Capture the cell that displays the provided text and extract its (X, Y) central coordinate. 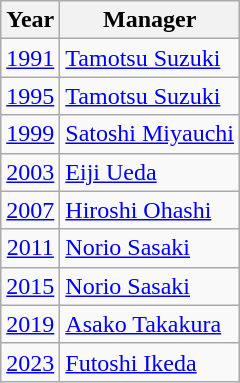
Satoshi Miyauchi (150, 134)
Futoshi Ikeda (150, 362)
1995 (30, 96)
2007 (30, 210)
2015 (30, 286)
Hiroshi Ohashi (150, 210)
Year (30, 20)
Manager (150, 20)
Asako Takakura (150, 324)
Eiji Ueda (150, 172)
2023 (30, 362)
1999 (30, 134)
2019 (30, 324)
1991 (30, 58)
2003 (30, 172)
2011 (30, 248)
